Output the (x, y) coordinate of the center of the cell containing the given text.  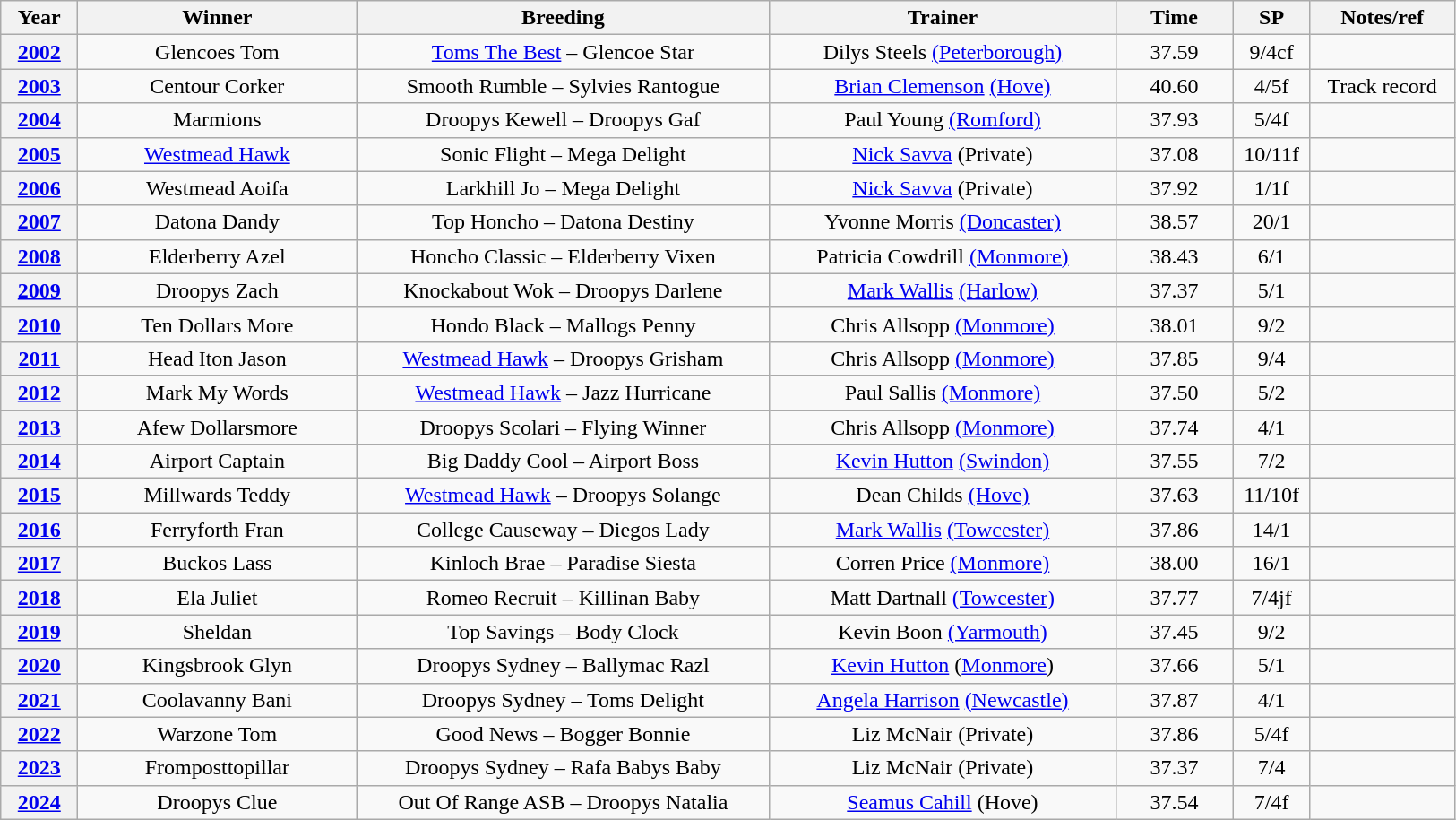
Kevin Boon (Yarmouth) (943, 632)
Sonic Flight – Mega Delight (563, 154)
14/1 (1271, 530)
7/4f (1271, 802)
Patricia Cowdrill (Monmore) (943, 256)
Corren Price (Monmore) (943, 564)
Westmead Hawk – Droopys Grisham (563, 358)
7/2 (1271, 462)
Droopys Sydney – Toms Delight (563, 700)
Buckos Lass (217, 564)
Mark Wallis (Harlow) (943, 290)
2013 (39, 427)
Honcho Classic – Elderberry Vixen (563, 256)
37.45 (1174, 632)
2005 (39, 154)
Time (1174, 18)
SP (1271, 18)
37.74 (1174, 427)
Mark Wallis (Towcester) (943, 530)
Droopys Scolari – Flying Winner (563, 427)
2014 (39, 462)
Top Savings – Body Clock (563, 632)
2006 (39, 188)
37.50 (1174, 393)
Droopys Clue (217, 802)
38.00 (1174, 564)
Yvonne Morris (Doncaster) (943, 222)
Matt Dartnall (Towcester) (943, 598)
37.92 (1174, 188)
Westmead Aoifa (217, 188)
2023 (39, 768)
Knockabout Wok – Droopys Darlene (563, 290)
Millwards Teddy (217, 496)
Mark My Words (217, 393)
9/4 (1271, 358)
Angela Harrison (Newcastle) (943, 700)
College Causeway – Diegos Lady (563, 530)
37.77 (1174, 598)
9/4cf (1271, 52)
20/1 (1271, 222)
Top Honcho – Datona Destiny (563, 222)
37.66 (1174, 666)
Brian Clemenson (Hove) (943, 86)
Dilys Steels (Peterborough) (943, 52)
Year (39, 18)
37.87 (1174, 700)
40.60 (1174, 86)
Westmead Hawk – Droopys Solange (563, 496)
Notes/ref (1382, 18)
Datona Dandy (217, 222)
2017 (39, 564)
Fromposttopillar (217, 768)
Ela Juliet (217, 598)
Marmions (217, 120)
Good News – Bogger Bonnie (563, 734)
37.08 (1174, 154)
38.43 (1174, 256)
2002 (39, 52)
Paul Sallis (Monmore) (943, 393)
5/2 (1271, 393)
Droopys Sydney – Rafa Babys Baby (563, 768)
11/10f (1271, 496)
4/5f (1271, 86)
2022 (39, 734)
38.57 (1174, 222)
2008 (39, 256)
Droopys Sydney – Ballymac Razl (563, 666)
Droopys Zach (217, 290)
1/1f (1271, 188)
7/4jf (1271, 598)
Kinloch Brae – Paradise Siesta (563, 564)
Ferryforth Fran (217, 530)
2024 (39, 802)
2011 (39, 358)
7/4 (1271, 768)
Kevin Hutton (Monmore) (943, 666)
Big Daddy Cool – Airport Boss (563, 462)
Smooth Rumble – Sylvies Rantogue (563, 86)
37.59 (1174, 52)
Glencoes Tom (217, 52)
2010 (39, 324)
Warzone Tom (217, 734)
37.63 (1174, 496)
Dean Childs (Hove) (943, 496)
Droopys Kewell – Droopys Gaf (563, 120)
38.01 (1174, 324)
2007 (39, 222)
6/1 (1271, 256)
Westmead Hawk – Jazz Hurricane (563, 393)
Breeding (563, 18)
Romeo Recruit – Killinan Baby (563, 598)
Winner (217, 18)
2020 (39, 666)
2003 (39, 86)
Centour Corker (217, 86)
Kingsbrook Glyn (217, 666)
Elderberry Azel (217, 256)
2015 (39, 496)
Coolavanny Bani (217, 700)
2019 (39, 632)
2009 (39, 290)
37.55 (1174, 462)
37.85 (1174, 358)
Larkhill Jo – Mega Delight (563, 188)
2018 (39, 598)
Trainer (943, 18)
2016 (39, 530)
Head Iton Jason (217, 358)
Paul Young (Romford) (943, 120)
2004 (39, 120)
Westmead Hawk (217, 154)
10/11f (1271, 154)
16/1 (1271, 564)
Kevin Hutton (Swindon) (943, 462)
37.93 (1174, 120)
Sheldan (217, 632)
37.54 (1174, 802)
Out Of Range ASB – Droopys Natalia (563, 802)
2021 (39, 700)
Afew Dollarsmore (217, 427)
Hondo Black – Mallogs Penny (563, 324)
2012 (39, 393)
Seamus Cahill (Hove) (943, 802)
Airport Captain (217, 462)
Track record (1382, 86)
Ten Dollars More (217, 324)
Toms The Best – Glencoe Star (563, 52)
